For the text-containing cell, return its midpoint in (x, y) coordinate format. 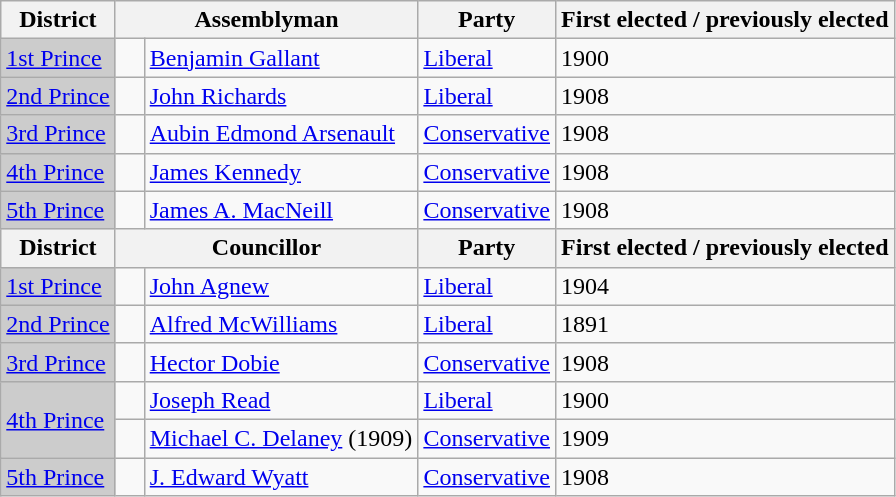
James A. MacNeill (281, 210)
Alfred McWilliams (281, 324)
John Richards (281, 96)
Michael C. Delaney (1909) (281, 438)
Aubin Edmond Arsenault (281, 134)
Joseph Read (281, 400)
1891 (726, 324)
Benjamin Gallant (281, 58)
Councillor (266, 248)
Hector Dobie (281, 362)
J. Edward Wyatt (281, 477)
James Kennedy (281, 172)
Assemblyman (266, 20)
1904 (726, 286)
John Agnew (281, 286)
1909 (726, 438)
